Return the (X, Y) coordinate for the center point of the cell that contains the specified text.  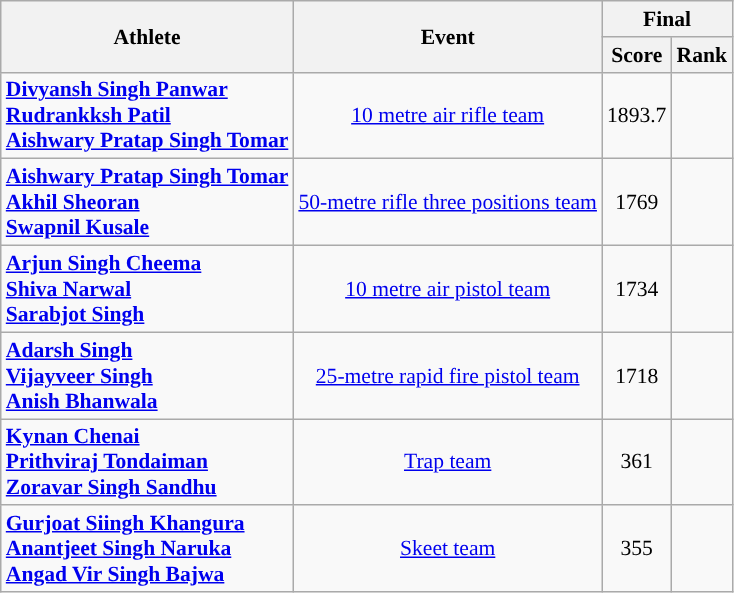
Rank (702, 55)
Score (636, 55)
50-metre rifle three positions team (448, 202)
Final (667, 19)
1769 (636, 202)
10 metre air pistol team (448, 290)
Arjun Singh CheemaShiva NarwalSarabjot Singh (148, 290)
355 (636, 550)
361 (636, 462)
Trap team (448, 462)
Kynan ChenaiPrithviraj TondaimanZoravar Singh Sandhu (148, 462)
1893.7 (636, 116)
Aishwary Pratap Singh TomarAkhil SheoranSwapnil Kusale (148, 202)
Divyansh Singh PanwarRudrankksh PatilAishwary Pratap Singh Tomar (148, 116)
Adarsh SinghVijayveer SinghAnish Bhanwala (148, 376)
Event (448, 36)
Athlete (148, 36)
Gurjoat Siingh KhanguraAnantjeet Singh NarukaAngad Vir Singh Bajwa (148, 550)
10 metre air rifle team (448, 116)
1734 (636, 290)
Skeet team (448, 550)
1718 (636, 376)
25-metre rapid fire pistol team (448, 376)
